Capture the cell that displays the provided text and extract its (X, Y) central coordinate. 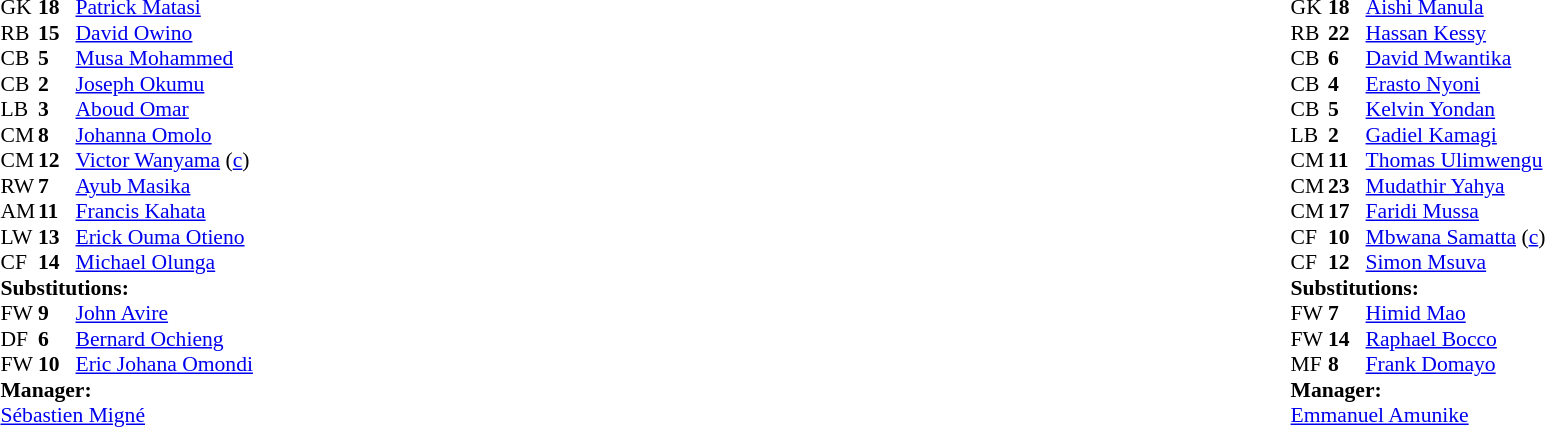
Eric Johana Omondi (164, 365)
15 (57, 33)
3 (57, 109)
22 (1347, 33)
Francis Kahata (164, 211)
MF (1310, 365)
AM (19, 211)
17 (1347, 211)
Joseph Okumu (164, 84)
Substitutions: (126, 288)
13 (57, 237)
LW (19, 237)
Manager: (126, 390)
David Owino (164, 33)
DF (19, 339)
Bernard Ochieng (164, 339)
Michael Olunga (164, 263)
Ayub Masika (164, 186)
Aboud Omar (164, 109)
Johanna Omolo (164, 135)
RW (19, 186)
Victor Wanyama (c) (164, 161)
4 (1347, 84)
23 (1347, 186)
John Avire (164, 313)
9 (57, 313)
Musa Mohammed (164, 59)
Erick Ouma Otieno (164, 237)
